From the cell containing the given text, extract its center point as (x, y) coordinate. 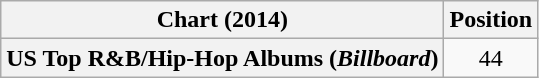
US Top R&B/Hip-Hop Albums (Billboard) (222, 58)
Position (491, 20)
44 (491, 58)
Chart (2014) (222, 20)
